Detect which cell encompasses the target text, then output its (x, y) center coordinate. 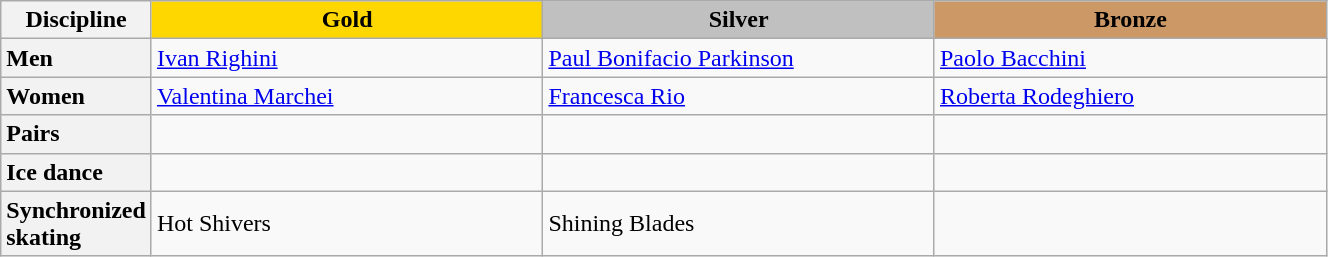
Hot Shivers (346, 224)
Francesca Rio (739, 96)
Gold (346, 20)
Women (76, 96)
Silver (739, 20)
Paolo Bacchini (1130, 58)
Men (76, 58)
Synchronized skating (76, 224)
Pairs (76, 134)
Ice dance (76, 172)
Discipline (76, 20)
Valentina Marchei (346, 96)
Bronze (1130, 20)
Ivan Righini (346, 58)
Shining Blades (739, 224)
Paul Bonifacio Parkinson (739, 58)
Roberta Rodeghiero (1130, 96)
